Extract the [x, y] coordinate from the center of the cell holding the provided text.  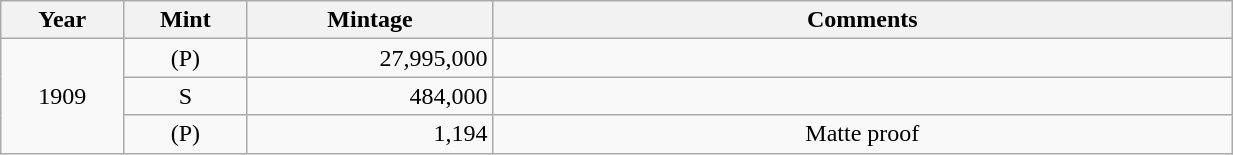
Mintage [370, 20]
1909 [62, 96]
27,995,000 [370, 58]
Comments [862, 20]
Mint [186, 20]
Matte proof [862, 134]
1,194 [370, 134]
Year [62, 20]
S [186, 96]
484,000 [370, 96]
